Scan for the cell matching the given text and deliver its [X, Y] coordinate at center. 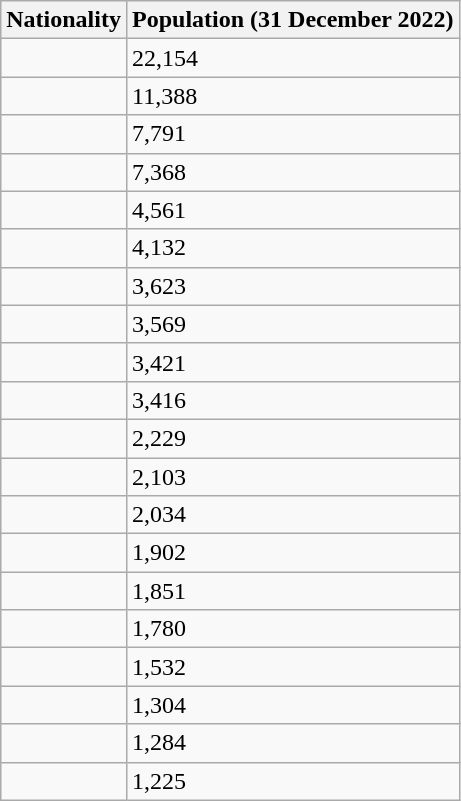
3,416 [292, 400]
1,851 [292, 591]
1,902 [292, 553]
4,561 [292, 210]
3,569 [292, 324]
2,034 [292, 515]
2,229 [292, 438]
1,284 [292, 743]
1,532 [292, 667]
3,421 [292, 362]
Population (31 December 2022) [292, 20]
3,623 [292, 286]
Nationality [64, 20]
11,388 [292, 96]
1,225 [292, 781]
2,103 [292, 477]
1,780 [292, 629]
4,132 [292, 248]
1,304 [292, 705]
22,154 [292, 58]
7,368 [292, 172]
7,791 [292, 134]
